For the text-containing cell, return its midpoint in (x, y) coordinate format. 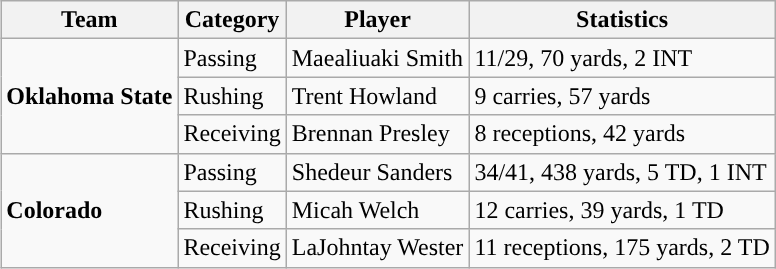
11/29, 70 yards, 2 INT (622, 58)
Maealiuaki Smith (378, 58)
Brennan Presley (378, 134)
11 receptions, 175 yards, 2 TD (622, 248)
34/41, 438 yards, 5 TD, 1 INT (622, 172)
12 carries, 39 yards, 1 TD (622, 210)
Colorado (90, 210)
Team (90, 20)
9 carries, 57 yards (622, 96)
Micah Welch (378, 210)
Shedeur Sanders (378, 172)
Oklahoma State (90, 96)
LaJohntay Wester (378, 248)
8 receptions, 42 yards (622, 134)
Player (378, 20)
Statistics (622, 20)
Category (232, 20)
Trent Howland (378, 96)
